Detect which cell encompasses the target text, then output its (x, y) center coordinate. 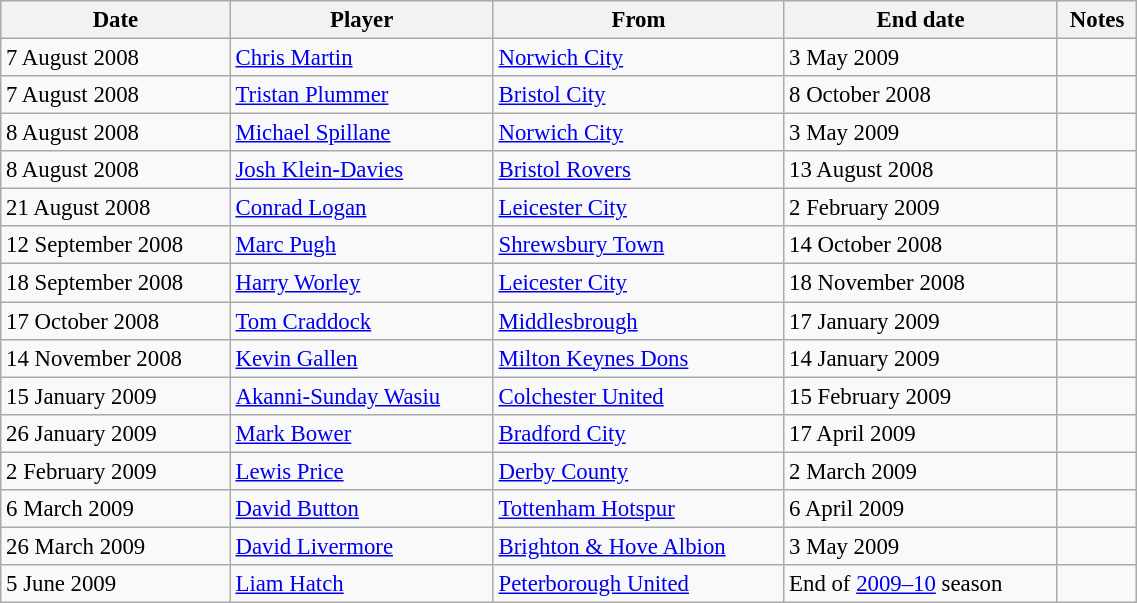
6 April 2009 (921, 509)
Colchester United (638, 396)
Peterborough United (638, 584)
Kevin Gallen (362, 358)
Notes (1097, 20)
Date (116, 20)
From (638, 20)
6 March 2009 (116, 509)
17 October 2008 (116, 321)
Shrewsbury Town (638, 245)
12 September 2008 (116, 245)
Lewis Price (362, 471)
Bristol Rovers (638, 170)
Middlesbrough (638, 321)
Harry Worley (362, 283)
Brighton & Hove Albion (638, 546)
Akanni-Sunday Wasiu (362, 396)
17 April 2009 (921, 433)
Michael Spillane (362, 133)
David Button (362, 509)
Bristol City (638, 95)
Tristan Plummer (362, 95)
Tom Craddock (362, 321)
18 November 2008 (921, 283)
15 February 2009 (921, 396)
Mark Bower (362, 433)
18 September 2008 (116, 283)
14 October 2008 (921, 245)
14 November 2008 (116, 358)
Chris Martin (362, 58)
Milton Keynes Dons (638, 358)
8 October 2008 (921, 95)
Josh Klein-Davies (362, 170)
Tottenham Hotspur (638, 509)
Marc Pugh (362, 245)
End of 2009–10 season (921, 584)
2 March 2009 (921, 471)
5 June 2009 (116, 584)
21 August 2008 (116, 208)
Bradford City (638, 433)
15 January 2009 (116, 396)
End date (921, 20)
Conrad Logan (362, 208)
Player (362, 20)
14 January 2009 (921, 358)
13 August 2008 (921, 170)
17 January 2009 (921, 321)
26 January 2009 (116, 433)
David Livermore (362, 546)
Derby County (638, 471)
Liam Hatch (362, 584)
26 March 2009 (116, 546)
